Provide the (X, Y) coordinate of the cell's center where the given text is located.  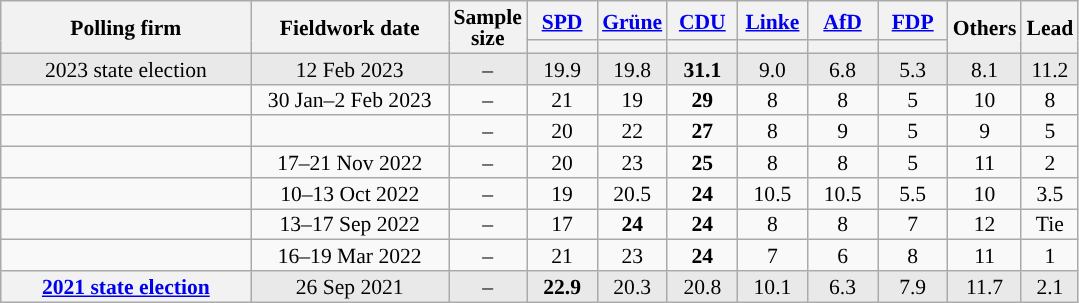
19.8 (632, 68)
11.7 (985, 286)
CDU (702, 20)
29 (702, 100)
20.5 (632, 194)
17–21 Nov 2022 (350, 162)
11.2 (1050, 68)
5.3 (913, 68)
27 (702, 132)
FDP (913, 20)
17 (562, 224)
7.9 (913, 286)
2.1 (1050, 286)
12 (985, 224)
30 Jan–2 Feb 2023 (350, 100)
22 (632, 132)
16–19 Mar 2022 (350, 256)
9.0 (772, 68)
10.1 (772, 286)
Samplesize (487, 27)
12 Feb 2023 (350, 68)
SPD (562, 20)
6.3 (842, 286)
3.5 (1050, 194)
19.9 (562, 68)
Lead (1050, 27)
Others (985, 27)
6.8 (842, 68)
Linke (772, 20)
13–17 Sep 2022 (350, 224)
20.3 (632, 286)
AfD (842, 20)
31.1 (702, 68)
Grüne (632, 20)
8.1 (985, 68)
26 Sep 2021 (350, 286)
5.5 (913, 194)
Fieldwork date (350, 27)
2 (1050, 162)
2023 state election (126, 68)
Polling firm (126, 27)
22.9 (562, 286)
6 (842, 256)
25 (702, 162)
2021 state election (126, 286)
20.8 (702, 286)
1 (1050, 256)
10–13 Oct 2022 (350, 194)
Tie (1050, 224)
